Pinpoint the cell where the given text exists, returning its (x, y) midpoint coordinate. 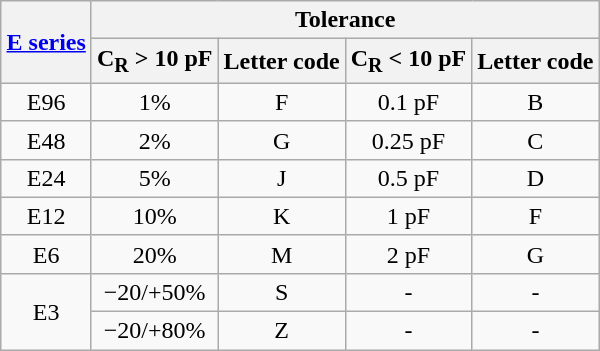
10% (154, 216)
E48 (46, 140)
CR > 10 pF (154, 61)
E12 (46, 216)
M (282, 254)
E3 (46, 311)
B (536, 102)
Tolerance (345, 20)
1 pF (408, 216)
Z (282, 331)
E96 (46, 102)
2 pF (408, 254)
1% (154, 102)
−20/+50% (154, 292)
CR < 10 pF (408, 61)
0.25 pF (408, 140)
0.1 pF (408, 102)
2% (154, 140)
S (282, 292)
E6 (46, 254)
E24 (46, 178)
0.5 pF (408, 178)
J (282, 178)
D (536, 178)
K (282, 216)
−20/+80% (154, 331)
20% (154, 254)
5% (154, 178)
E series (46, 42)
C (536, 140)
